From the cell containing the given text, extract its center point as [x, y] coordinate. 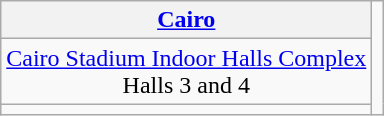
Cairo Stadium Indoor Halls ComplexHalls 3 and 4 [186, 72]
Cairo [186, 20]
